From the cell containing the given text, extract its center point as [x, y] coordinate. 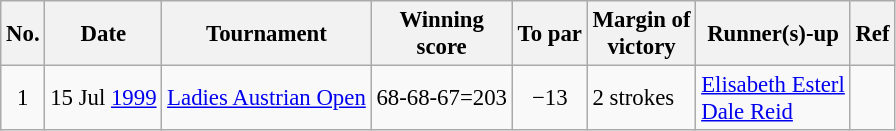
Tournament [266, 34]
2 strokes [642, 98]
Elisabeth Esterl Dale Reid [773, 98]
15 Jul 1999 [104, 98]
68-68-67=203 [442, 98]
Ref [872, 34]
1 [23, 98]
Date [104, 34]
Ladies Austrian Open [266, 98]
To par [550, 34]
Runner(s)-up [773, 34]
−13 [550, 98]
No. [23, 34]
Winningscore [442, 34]
Margin ofvictory [642, 34]
